From the cell containing the given text, extract its center point as (X, Y) coordinate. 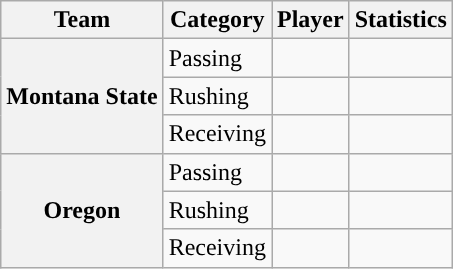
Team (82, 20)
Category (217, 20)
Player (311, 20)
Montana State (82, 96)
Oregon (82, 210)
Statistics (400, 20)
